Provide the [X, Y] coordinate of the cell's center where the given text is located.  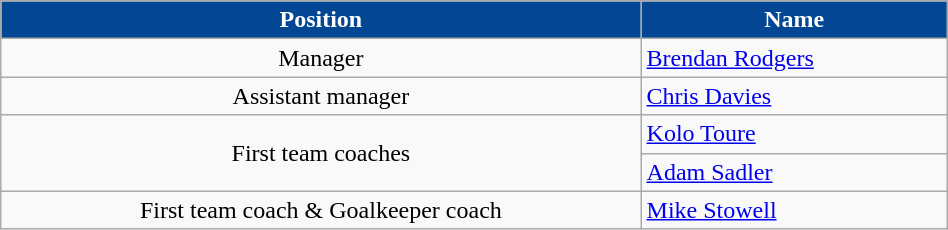
First team coaches [321, 153]
Name [794, 20]
Mike Stowell [794, 210]
Manager [321, 58]
Brendan Rodgers [794, 58]
Assistant manager [321, 96]
Chris Davies [794, 96]
Kolo Toure [794, 134]
First team coach & Goalkeeper coach [321, 210]
Adam Sadler [794, 172]
Position [321, 20]
